Pinpoint the cell where the given text exists, returning its (x, y) midpoint coordinate. 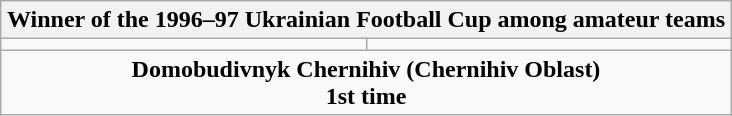
Domobudivnyk Chernihiv (Chernihiv Oblast)1st time (366, 82)
Winner of the 1996–97 Ukrainian Football Cup among amateur teams (366, 20)
